Return the [X, Y] coordinate for the center point of the cell that contains the specified text.  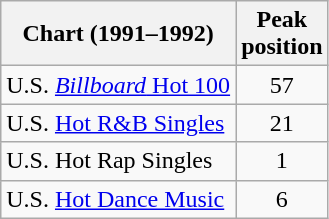
6 [282, 199]
1 [282, 161]
Peakposition [282, 34]
U.S. Hot R&B Singles [118, 123]
57 [282, 85]
21 [282, 123]
U.S. Billboard Hot 100 [118, 85]
U.S. Hot Rap Singles [118, 161]
U.S. Hot Dance Music [118, 199]
Chart (1991–1992) [118, 34]
